From the cell containing the given text, extract its center point as [x, y] coordinate. 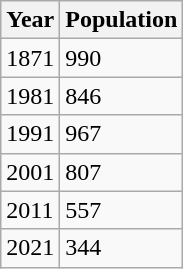
967 [122, 134]
1871 [30, 58]
Population [122, 20]
2021 [30, 248]
846 [122, 96]
557 [122, 210]
1981 [30, 96]
2001 [30, 172]
807 [122, 172]
344 [122, 248]
2011 [30, 210]
Year [30, 20]
1991 [30, 134]
990 [122, 58]
